Provide the (X, Y) coordinate of the cell's center where the given text is located.  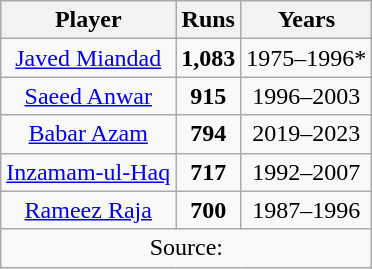
Rameez Raja (88, 210)
1987–1996 (306, 210)
1996–2003 (306, 96)
Javed Miandad (88, 58)
Babar Azam (88, 134)
1975–1996* (306, 58)
717 (208, 172)
794 (208, 134)
2019–2023 (306, 134)
1992–2007 (306, 172)
Source: (186, 248)
1,083 (208, 58)
Inzamam-ul-Haq (88, 172)
Years (306, 20)
Saeed Anwar (88, 96)
915 (208, 96)
Player (88, 20)
Runs (208, 20)
700 (208, 210)
